Search for the cell housing the specified text and yield its (x, y) center coordinate. 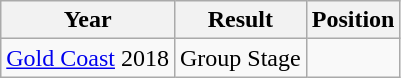
Position (353, 20)
Year (88, 20)
Result (240, 20)
Group Stage (240, 58)
Gold Coast 2018 (88, 58)
